Provide the [X, Y] coordinate of the cell's center where the given text is located.  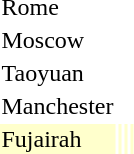
Moscow [58, 40]
Manchester [58, 106]
Fujairah [58, 139]
Taoyuan [58, 73]
